Detect which cell encompasses the target text, then output its (x, y) center coordinate. 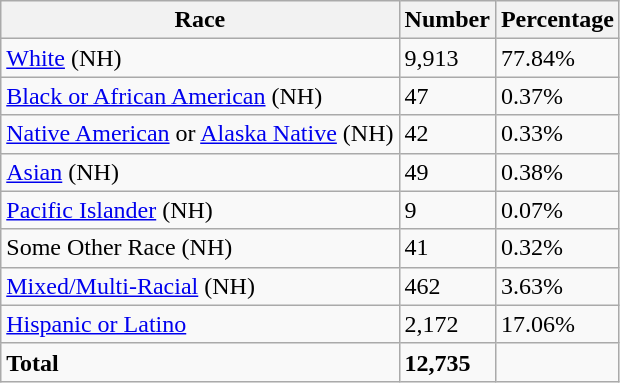
9,913 (447, 58)
White (NH) (200, 58)
17.06% (557, 324)
3.63% (557, 286)
Race (200, 20)
2,172 (447, 324)
Hispanic or Latino (200, 324)
41 (447, 248)
0.33% (557, 134)
47 (447, 96)
Black or African American (NH) (200, 96)
Number (447, 20)
12,735 (447, 362)
Some Other Race (NH) (200, 248)
0.32% (557, 248)
77.84% (557, 58)
462 (447, 286)
42 (447, 134)
Mixed/Multi-Racial (NH) (200, 286)
Total (200, 362)
Native American or Alaska Native (NH) (200, 134)
Asian (NH) (200, 172)
9 (447, 210)
49 (447, 172)
0.37% (557, 96)
0.07% (557, 210)
Percentage (557, 20)
0.38% (557, 172)
Pacific Islander (NH) (200, 210)
